From the cell containing the given text, extract its center point as (X, Y) coordinate. 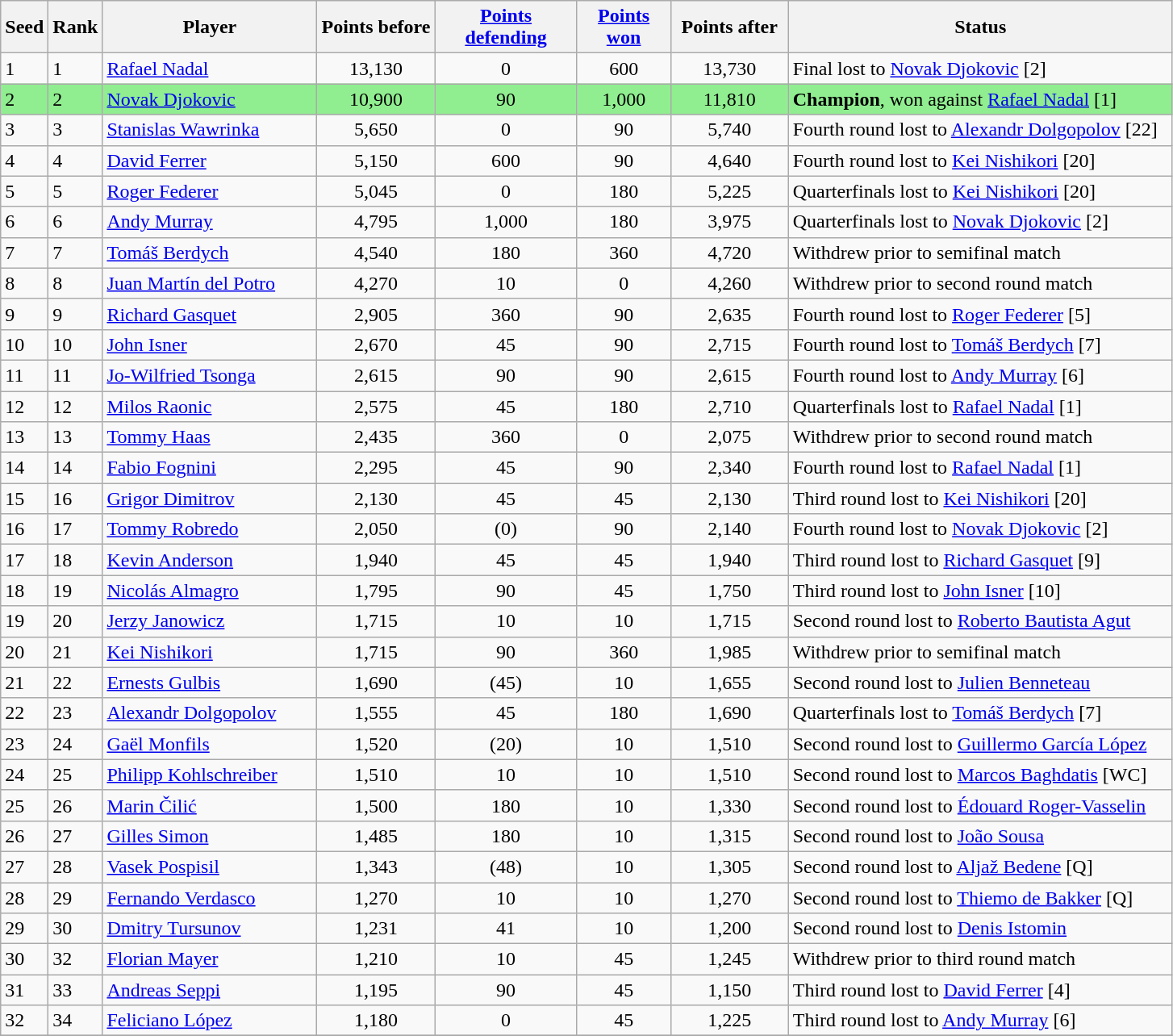
Second round lost to Marcos Baghdatis [WC] (980, 775)
13,130 (376, 69)
Vasek Pospisil (210, 867)
Fourth round lost to Alexandr Dolgopolov [22] (980, 130)
Grigor Dimitrov (210, 499)
Quarterfinals lost to Kei Nishikori [20] (980, 191)
Points after (729, 27)
1,520 (376, 744)
2,050 (376, 529)
Seed (24, 27)
Alexandr Dolgopolov (210, 713)
(45) (506, 683)
Player (210, 27)
Second round lost to João Sousa (980, 836)
Feliciano López (210, 1021)
Second round lost to Thiemo de Bakker [Q] (980, 898)
Richard Gasquet (210, 314)
Roger Federer (210, 191)
2,905 (376, 314)
1,985 (729, 652)
Points defending (506, 27)
5,045 (376, 191)
Second round lost to Aljaž Bedene [Q] (980, 867)
1,500 (376, 805)
5,225 (729, 191)
13,730 (729, 69)
Status (980, 27)
2,635 (729, 314)
Third round lost to John Isner [10] (980, 591)
4,260 (729, 283)
John Isner (210, 345)
2,715 (729, 345)
2,295 (376, 468)
Third round lost to Kei Nishikori [20] (980, 499)
Second round lost to Guillermo García López (980, 744)
Gaël Monfils (210, 744)
4,540 (376, 253)
33 (76, 990)
4,640 (729, 161)
Fernando Verdasco (210, 898)
1,210 (376, 959)
Fabio Fognini (210, 468)
Nicolás Almagro (210, 591)
Fourth round lost to Tomáš Berdych [7] (980, 345)
Kevin Anderson (210, 560)
Milos Raonic (210, 406)
2,670 (376, 345)
Second round lost to Roberto Bautista Agut (980, 621)
Rank (76, 27)
Tomáš Berdych (210, 253)
31 (24, 990)
Jerzy Janowicz (210, 621)
Florian Mayer (210, 959)
1,195 (376, 990)
Philipp Kohlschreiber (210, 775)
1,305 (729, 867)
Stanislas Wawrinka (210, 130)
1,485 (376, 836)
10,900 (376, 99)
Novak Djokovic (210, 99)
Jo-Wilfried Tsonga (210, 375)
Third round lost to David Ferrer [4] (980, 990)
2,575 (376, 406)
Second round lost to Julien Benneteau (980, 683)
Third round lost to Andy Murray [6] (980, 1021)
Rafael Nadal (210, 69)
Tommy Haas (210, 437)
Fourth round lost to Roger Federer [5] (980, 314)
5,150 (376, 161)
Points won (624, 27)
2,340 (729, 468)
2,140 (729, 529)
Withdrew prior to third round match (980, 959)
1,343 (376, 867)
1,795 (376, 591)
5,740 (729, 130)
4,270 (376, 283)
Juan Martín del Potro (210, 283)
Champion, won against Rafael Nadal [1] (980, 99)
Tommy Robredo (210, 529)
1,555 (376, 713)
Third round lost to Richard Gasquet [9] (980, 560)
1,245 (729, 959)
Fourth round lost to Novak Djokovic [2] (980, 529)
Quarterfinals lost to Novak Djokovic [2] (980, 222)
Ernests Gulbis (210, 683)
Fourth round lost to Kei Nishikori [20] (980, 161)
1,750 (729, 591)
Final lost to Novak Djokovic [2] (980, 69)
1,231 (376, 929)
(0) (506, 529)
1,315 (729, 836)
Fourth round lost to Rafael Nadal [1] (980, 468)
2,435 (376, 437)
2,710 (729, 406)
Kei Nishikori (210, 652)
Andy Murray (210, 222)
1,180 (376, 1021)
1,330 (729, 805)
34 (76, 1021)
Marin Čilić (210, 805)
Second round lost to Denis Istomin (980, 929)
(20) (506, 744)
Second round lost to Édouard Roger-Vasselin (980, 805)
Andreas Seppi (210, 990)
Quarterfinals lost to Tomáš Berdych [7] (980, 713)
1,150 (729, 990)
1,200 (729, 929)
4,720 (729, 253)
41 (506, 929)
Quarterfinals lost to Rafael Nadal [1] (980, 406)
Dmitry Tursunov (210, 929)
Points before (376, 27)
4,795 (376, 222)
3,975 (729, 222)
1,655 (729, 683)
David Ferrer (210, 161)
11,810 (729, 99)
5,650 (376, 130)
2,075 (729, 437)
(48) (506, 867)
Gilles Simon (210, 836)
Fourth round lost to Andy Murray [6] (980, 375)
15 (24, 499)
1,225 (729, 1021)
